Capture the cell that displays the provided text and extract its (x, y) central coordinate. 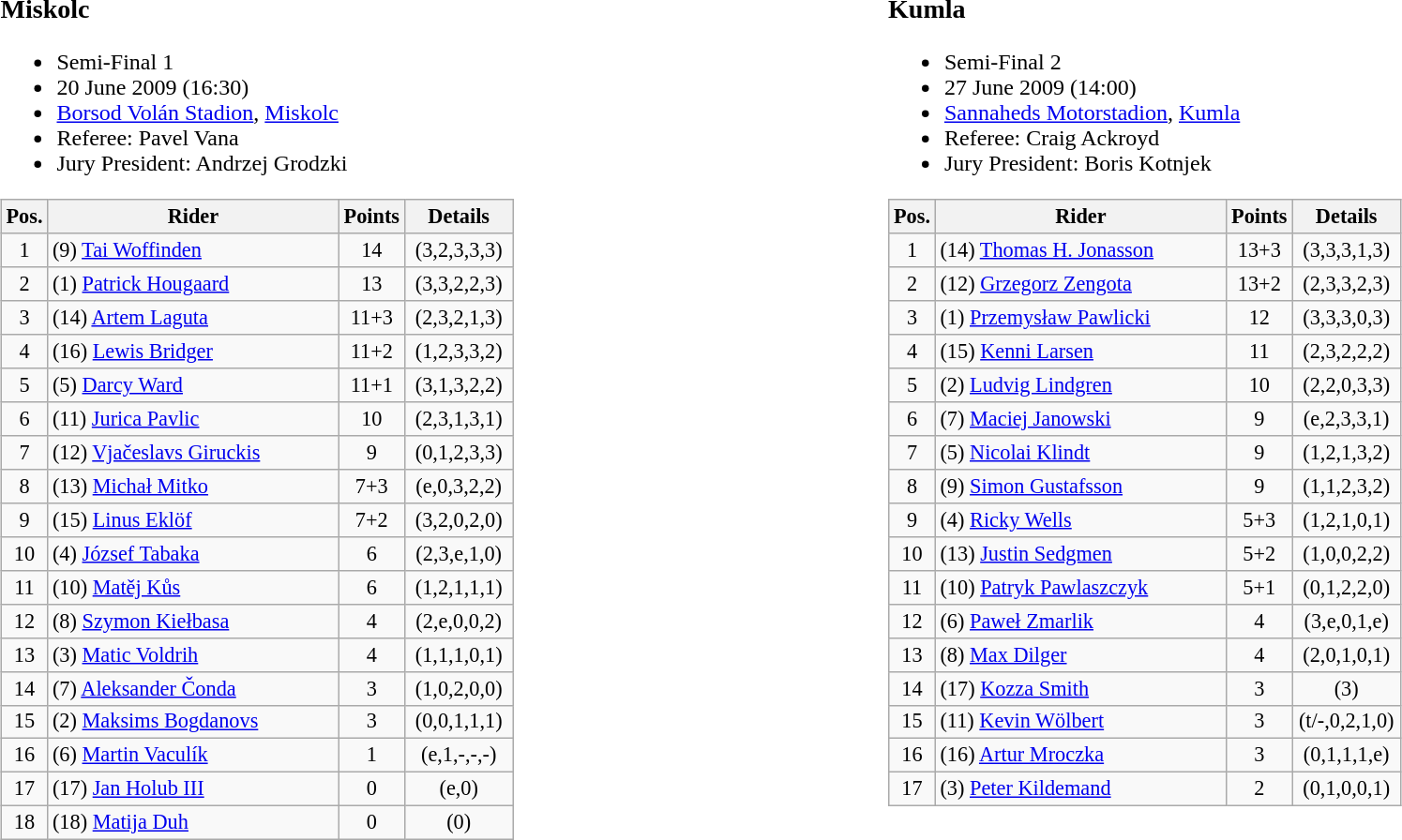
7+2 (371, 520)
(16) Lewis Bridger (193, 352)
(2,3,2,2,2) (1347, 352)
(12) Vjačeslavs Giruckis (193, 453)
(e,0) (460, 789)
(0) (460, 823)
13+2 (1259, 284)
(13) Michał Mitko (193, 487)
(14) Thomas H. Jonasson (1080, 250)
(13) Justin Sedgmen (1080, 553)
(3,2,0,2,0) (460, 520)
(0,1,0,0,1) (1347, 789)
(10) Patryk Pawlaszczyk (1080, 587)
(t/-,0,2,1,0) (1347, 722)
(18) Matija Duh (193, 823)
(1,1,2,3,2) (1347, 487)
(12) Grzegorz Zengota (1080, 284)
(15) Kenni Larsen (1080, 352)
(17) Kozza Smith (1080, 688)
(5) Darcy Ward (193, 385)
(1,2,1,1,1) (460, 587)
(2,2,0,3,3) (1347, 385)
11+3 (371, 318)
(e,0,3,2,2) (460, 487)
(2,3,e,1,0) (460, 553)
(2) Maksims Bogdanovs (193, 722)
(1,2,3,3,2) (460, 352)
(3,3,2,2,3) (460, 284)
(1,2,1,3,2) (1347, 453)
(3,3,3,1,3) (1347, 250)
(6) Paweł Zmarlik (1080, 621)
(0,1,1,1,e) (1347, 756)
5+3 (1259, 520)
(5) Nicolai Klindt (1080, 453)
(2) Ludvig Lindgren (1080, 385)
5+1 (1259, 587)
(14) Artem Laguta (193, 318)
(3,2,3,3,3) (460, 250)
(0,1,2,2,0) (1347, 587)
(3) Peter Kildemand (1080, 789)
(2,3,2,1,3) (460, 318)
(7) Aleksander Čonda (193, 688)
5+2 (1259, 553)
(3) (1347, 688)
11+1 (371, 385)
(1,2,1,0,1) (1347, 520)
(2,3,1,3,1) (460, 419)
18 (24, 823)
(3,e,0,1,e) (1347, 621)
(9) Tai Woffinden (193, 250)
(7) Maciej Janowski (1080, 419)
(0,0,1,1,1) (460, 722)
7+3 (371, 487)
(1,0,0,2,2) (1347, 553)
(0,1,2,3,3) (460, 453)
(2,0,1,0,1) (1347, 654)
(e,1,-,-,-) (460, 756)
(15) Linus Eklöf (193, 520)
(16) Artur Mroczka (1080, 756)
(8) Max Dilger (1080, 654)
(2,3,3,2,3) (1347, 284)
(11) Kevin Wölbert (1080, 722)
(9) Simon Gustafsson (1080, 487)
(e,2,3,3,1) (1347, 419)
(4) Ricky Wells (1080, 520)
13+3 (1259, 250)
(3,1,3,2,2) (460, 385)
(4) József Tabaka (193, 553)
(11) Jurica Pavlic (193, 419)
(1) Patrick Hougaard (193, 284)
(17) Jan Holub III (193, 789)
(10) Matěj Kůs (193, 587)
(1,1,1,0,1) (460, 654)
(2,e,0,0,2) (460, 621)
(6) Martin Vaculík (193, 756)
(3) Matic Voldrih (193, 654)
(1,0,2,0,0) (460, 688)
(8) Szymon Kiełbasa (193, 621)
11+2 (371, 352)
(3,3,3,0,3) (1347, 318)
(1) Przemysław Pawlicki (1080, 318)
